Return the (X, Y) coordinate for the center point of the cell that contains the specified text.  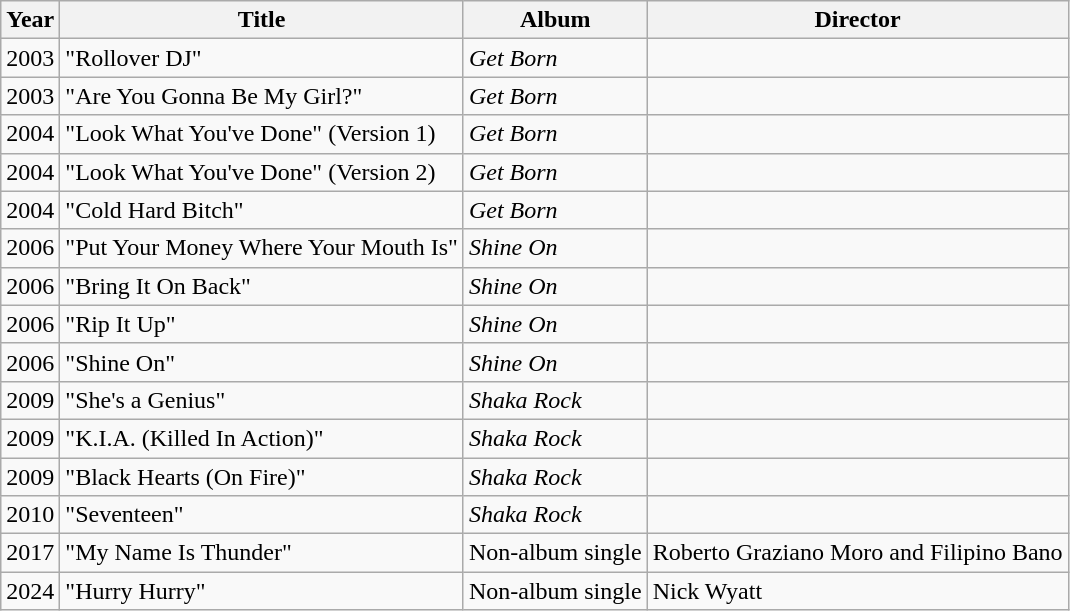
"Are You Gonna Be My Girl?" (262, 96)
"Cold Hard Bitch" (262, 210)
"Seventeen" (262, 515)
"She's a Genius" (262, 400)
"Bring It On Back" (262, 286)
"Rollover DJ" (262, 58)
2010 (30, 515)
Roberto Graziano Moro and Filipino Bano (858, 553)
"Shine On" (262, 362)
"Rip It Up" (262, 324)
"Look What You've Done" (Version 2) (262, 172)
Director (858, 20)
Album (555, 20)
"My Name Is Thunder" (262, 553)
"Hurry Hurry" (262, 591)
"Black Hearts (On Fire)" (262, 477)
Year (30, 20)
"Put Your Money Where Your Mouth Is" (262, 248)
Nick Wyatt (858, 591)
2017 (30, 553)
Title (262, 20)
"K.I.A. (Killed In Action)" (262, 438)
"Look What You've Done" (Version 1) (262, 134)
2024 (30, 591)
